Determine the [X, Y] coordinate at the center of the cell enclosing the given text.  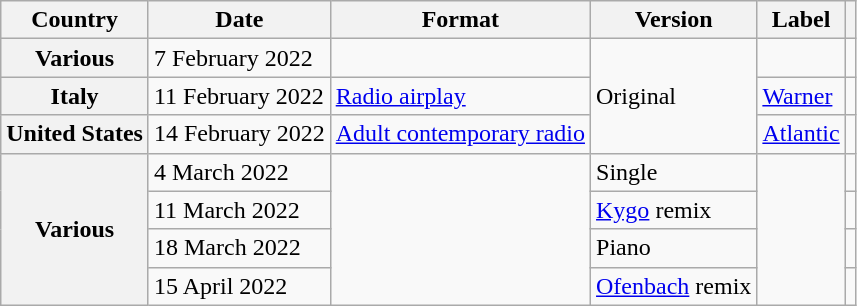
14 February 2022 [239, 134]
Date [239, 20]
7 February 2022 [239, 58]
4 March 2022 [239, 172]
15 April 2022 [239, 286]
Atlantic [801, 134]
11 February 2022 [239, 96]
Italy [75, 96]
18 March 2022 [239, 248]
Radio airplay [460, 96]
Warner [801, 96]
Ofenbach remix [674, 286]
Piano [674, 248]
Original [674, 96]
Single [674, 172]
Adult contemporary radio [460, 134]
Format [460, 20]
United States [75, 134]
Label [801, 20]
Country [75, 20]
Kygo remix [674, 210]
11 March 2022 [239, 210]
Version [674, 20]
